For the text-containing cell, return its midpoint in (X, Y) coordinate format. 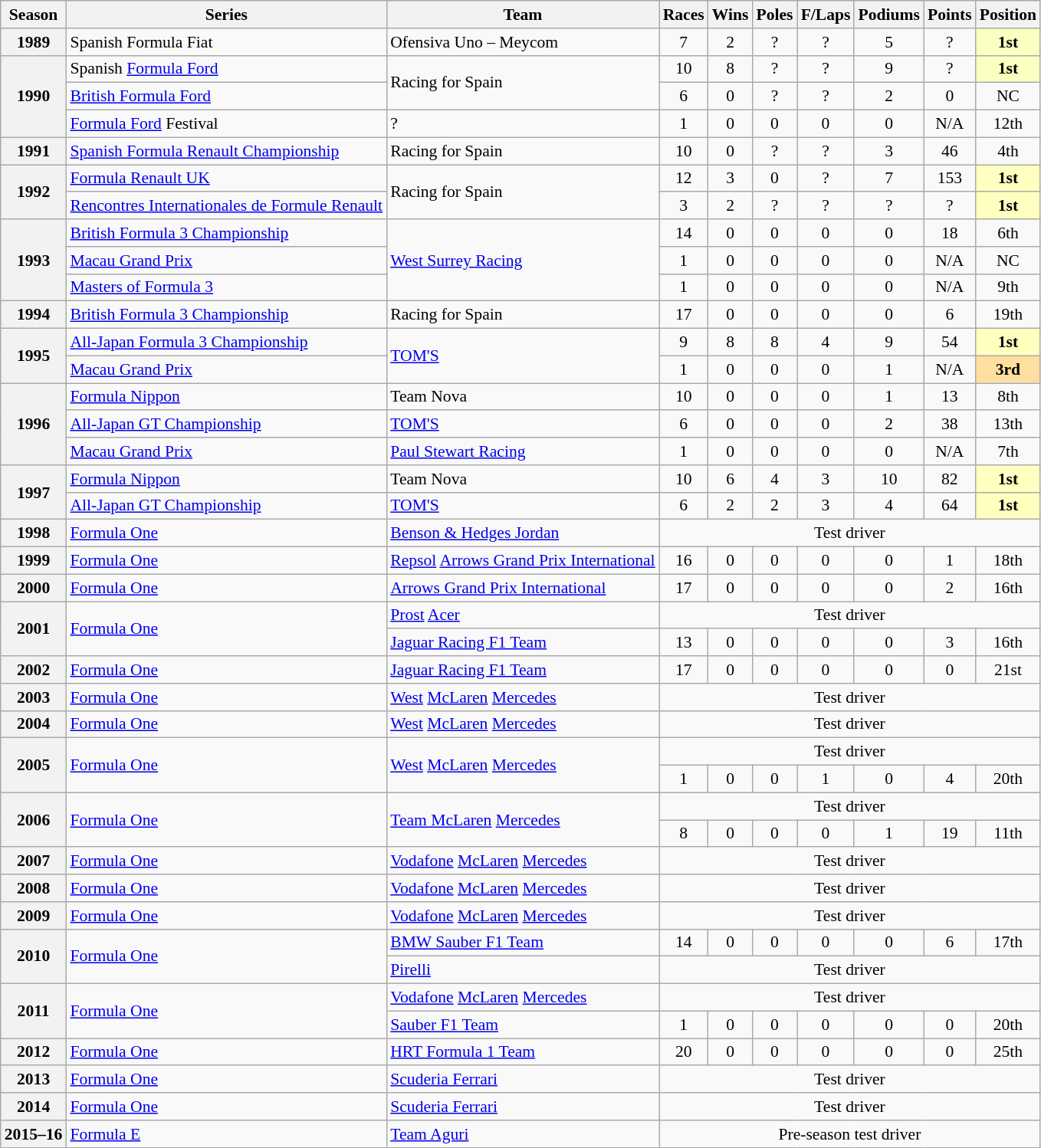
12 (684, 179)
2007 (34, 861)
8th (1008, 397)
Benson & Hedges Jordan (523, 533)
9th (1008, 287)
1994 (34, 315)
2001 (34, 628)
1995 (34, 356)
2003 (34, 697)
Season (34, 15)
2000 (34, 588)
Team (523, 15)
Spanish Formula Renault Championship (226, 151)
38 (950, 425)
Series (226, 15)
6th (1008, 233)
2014 (34, 1107)
West Surrey Racing (523, 261)
Poles (774, 15)
Arrows Grand Prix International (523, 588)
18 (950, 233)
Masters of Formula 3 (226, 287)
1989 (34, 42)
2008 (34, 888)
Pirelli (523, 970)
4th (1008, 151)
7th (1008, 451)
2015–16 (34, 1134)
Wins (731, 15)
64 (950, 506)
Ofensiva Uno – Meycom (523, 42)
Paul Stewart Racing (523, 451)
2010 (34, 956)
12th (1008, 124)
21st (1008, 670)
1991 (34, 151)
153 (950, 179)
Rencontres Internationales de Formule Renault (226, 206)
2011 (34, 1012)
Spanish Formula Ford (226, 69)
HRT Formula 1 Team (523, 1052)
BMW Sauber F1 Team (523, 943)
18th (1008, 561)
Formula Renault UK (226, 179)
Pre-season test driver (850, 1134)
1998 (34, 533)
17th (1008, 943)
54 (950, 343)
2004 (34, 724)
11th (1008, 834)
All-Japan Formula 3 Championship (226, 343)
Podiums (889, 15)
13th (1008, 425)
82 (950, 479)
46 (950, 151)
3rd (1008, 369)
Repsol Arrows Grand Prix International (523, 561)
British Formula Ford (226, 97)
19 (950, 834)
1999 (34, 561)
1997 (34, 492)
19th (1008, 315)
16 (684, 561)
1993 (34, 261)
5 (889, 42)
25th (1008, 1052)
Formula Ford Festival (226, 124)
2006 (34, 820)
Prost Acer (523, 615)
Spanish Formula Fiat (226, 42)
Position (1008, 15)
Team McLaren Mercedes (523, 820)
Races (684, 15)
2009 (34, 916)
1990 (34, 97)
20 (684, 1052)
F/Laps (826, 15)
2013 (34, 1080)
2012 (34, 1052)
Points (950, 15)
2002 (34, 670)
Formula E (226, 1134)
Team Aguri (523, 1134)
1992 (34, 192)
2005 (34, 765)
1996 (34, 425)
Sauber F1 Team (523, 1025)
